Return the [x, y] coordinate for the center point of the cell that contains the specified text.  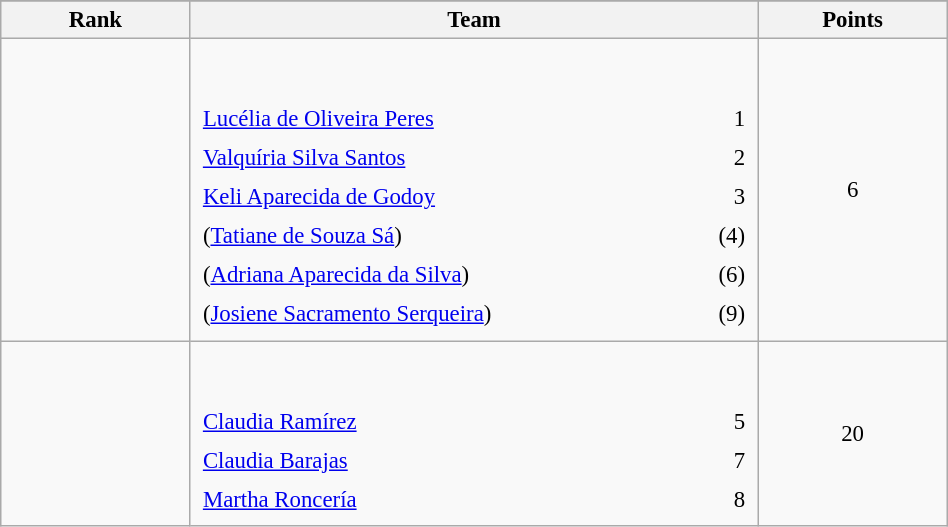
(Adriana Aparecida da Silva) [443, 275]
(Tatiane de Souza Sá) [443, 236]
(9) [720, 314]
Team [474, 20]
Points [852, 20]
5 [718, 421]
Keli Aparecida de Godoy [443, 197]
1 [720, 119]
Valquíria Silva Santos [443, 158]
(4) [720, 236]
Claudia Ramírez 5 Claudia Barajas 7 Martha Roncería 8 [474, 434]
(Josiene Sacramento Serqueira) [443, 314]
3 [720, 197]
2 [720, 158]
8 [718, 499]
20 [852, 434]
Claudia Barajas [442, 460]
6 [852, 190]
Rank [96, 20]
Lucélia de Oliveira Peres [443, 119]
Martha Roncería [442, 499]
7 [718, 460]
(6) [720, 275]
Claudia Ramírez [442, 421]
